Provide the (x, y) coordinate of the cell's center where the given text is located.  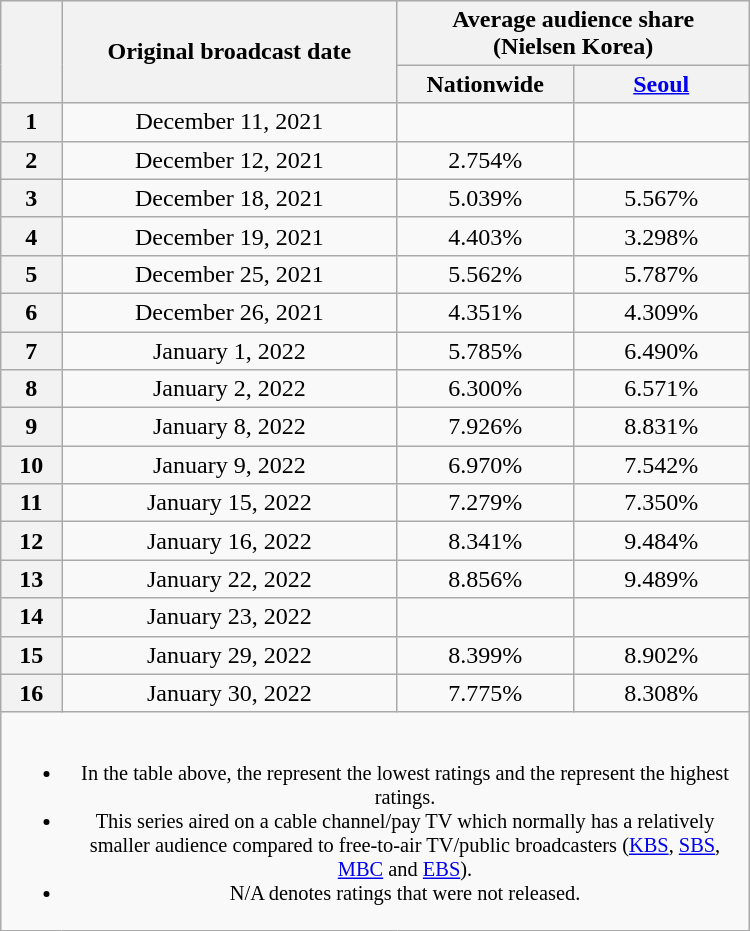
December 11, 2021 (230, 122)
January 2, 2022 (230, 389)
Seoul (661, 84)
14 (32, 617)
January 9, 2022 (230, 465)
January 23, 2022 (230, 617)
8.341% (485, 541)
8.831% (661, 427)
3 (32, 198)
9 (32, 427)
6.490% (661, 351)
7.279% (485, 503)
January 22, 2022 (230, 579)
2.754% (485, 160)
2 (32, 160)
16 (32, 693)
4.309% (661, 312)
January 30, 2022 (230, 693)
December 18, 2021 (230, 198)
8.902% (661, 655)
12 (32, 541)
Average audience share(Nielsen Korea) (573, 32)
8.856% (485, 579)
5.567% (661, 198)
1 (32, 122)
8.308% (661, 693)
5 (32, 274)
4.403% (485, 236)
6.970% (485, 465)
7.775% (485, 693)
January 29, 2022 (230, 655)
8.399% (485, 655)
7.350% (661, 503)
9.489% (661, 579)
January 1, 2022 (230, 351)
9.484% (661, 541)
7.542% (661, 465)
4.351% (485, 312)
December 26, 2021 (230, 312)
3.298% (661, 236)
4 (32, 236)
December 19, 2021 (230, 236)
10 (32, 465)
7 (32, 351)
5.039% (485, 198)
Original broadcast date (230, 52)
Nationwide (485, 84)
5.787% (661, 274)
6.571% (661, 389)
5.785% (485, 351)
6 (32, 312)
15 (32, 655)
11 (32, 503)
5.562% (485, 274)
13 (32, 579)
January 16, 2022 (230, 541)
December 25, 2021 (230, 274)
January 8, 2022 (230, 427)
8 (32, 389)
7.926% (485, 427)
6.300% (485, 389)
December 12, 2021 (230, 160)
January 15, 2022 (230, 503)
